Detect which cell encompasses the target text, then output its [x, y] center coordinate. 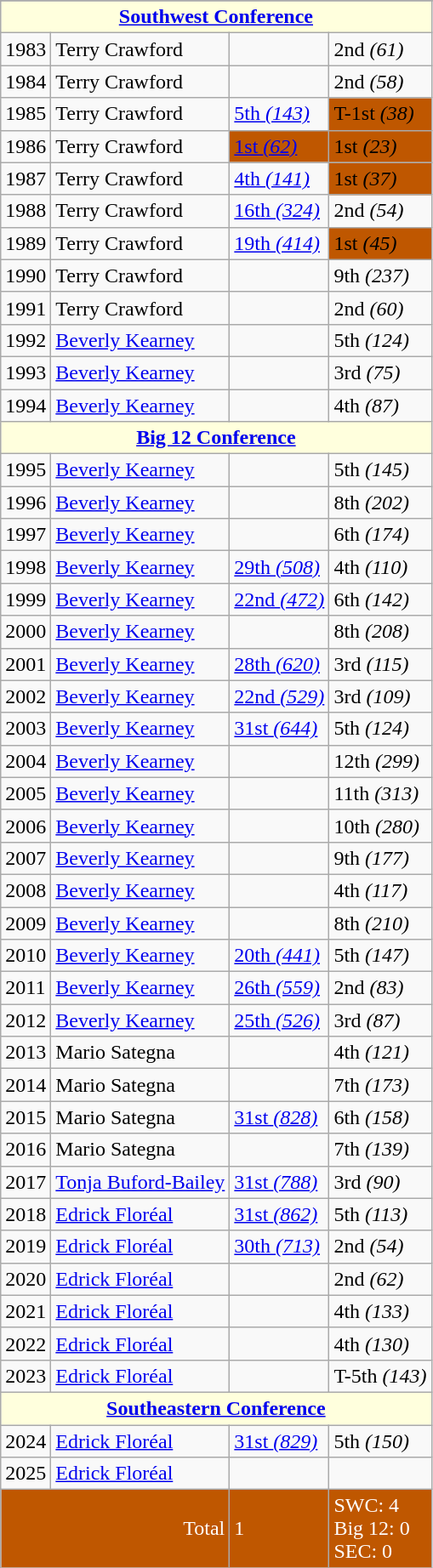
28th (620) [279, 664]
2nd (61) [380, 49]
1991 [26, 308]
1st (45) [380, 243]
2nd (58) [380, 82]
SWC: 4Big 12: 0SEC: 0 [380, 1529]
3rd (75) [380, 372]
1998 [26, 567]
6th (158) [380, 1117]
1989 [26, 243]
2003 [26, 729]
1999 [26, 599]
1994 [26, 406]
2022 [26, 1344]
2nd (83) [380, 988]
9th (237) [380, 276]
2009 [26, 923]
6th (142) [380, 599]
31st (644) [279, 729]
19th (414) [279, 243]
6th (174) [380, 535]
2014 [26, 1085]
30th (713) [279, 1247]
22nd (472) [279, 599]
Southeastern Conference [216, 1408]
4th (121) [380, 1053]
31st (788) [279, 1182]
1996 [26, 503]
2005 [26, 793]
2020 [26, 1279]
5th (145) [380, 470]
1st (62) [279, 146]
2012 [26, 1020]
1983 [26, 49]
Total [116, 1529]
1st (37) [380, 179]
1 [279, 1529]
2025 [26, 1474]
4th (130) [380, 1344]
T-5th (143) [380, 1376]
2021 [26, 1311]
12th (299) [380, 761]
5th (150) [380, 1441]
5th (143) [279, 114]
9th (177) [380, 858]
3rd (87) [380, 1020]
Big 12 Conference [216, 438]
7th (139) [380, 1150]
2016 [26, 1150]
3rd (115) [380, 664]
16th (324) [279, 211]
2004 [26, 761]
T-1st (38) [380, 114]
4th (133) [380, 1311]
5th (113) [380, 1214]
4th (87) [380, 406]
2011 [26, 988]
31st (862) [279, 1214]
2010 [26, 956]
1985 [26, 114]
2018 [26, 1214]
22nd (529) [279, 696]
20th (441) [279, 956]
29th (508) [279, 567]
1986 [26, 146]
2nd (62) [380, 1279]
2006 [26, 826]
2001 [26, 664]
2013 [26, 1053]
31st (829) [279, 1441]
2023 [26, 1376]
2024 [26, 1441]
25th (526) [279, 1020]
2002 [26, 696]
1st (23) [380, 146]
10th (280) [380, 826]
1997 [26, 535]
11th (313) [380, 793]
3rd (90) [380, 1182]
4th (117) [380, 890]
2008 [26, 890]
7th (173) [380, 1085]
26th (559) [279, 988]
2019 [26, 1247]
Tonja Buford-Bailey [140, 1182]
31st (828) [279, 1117]
8th (208) [380, 632]
1990 [26, 276]
2007 [26, 858]
2015 [26, 1117]
Southwest Conference [216, 17]
4th (141) [279, 179]
1995 [26, 470]
1993 [26, 372]
8th (202) [380, 503]
2nd (60) [380, 308]
1992 [26, 340]
2000 [26, 632]
1988 [26, 211]
3rd (109) [380, 696]
1987 [26, 179]
1984 [26, 82]
2017 [26, 1182]
5th (147) [380, 956]
8th (210) [380, 923]
4th (110) [380, 567]
